Extract the (X, Y) coordinate from the center of the cell holding the provided text.  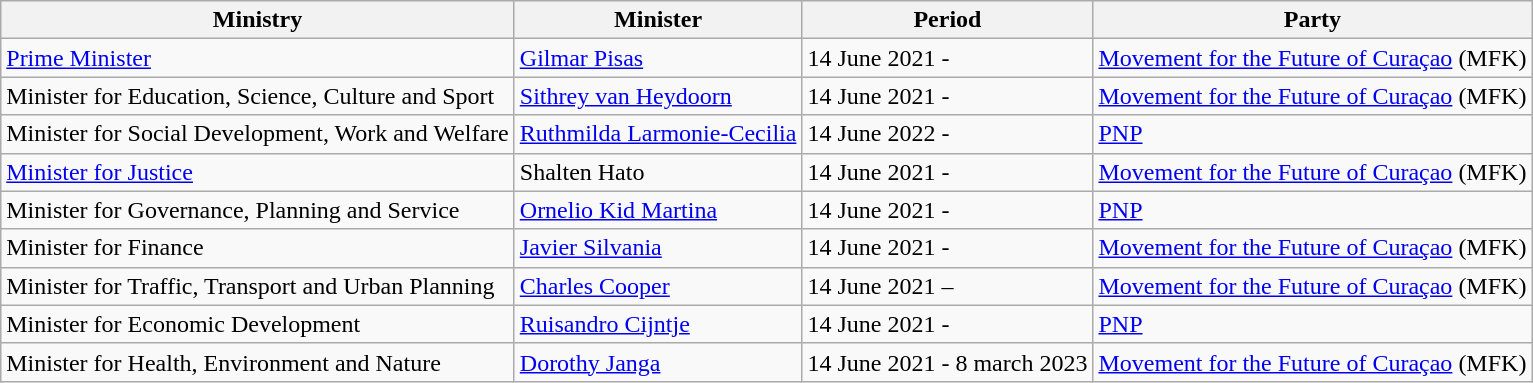
Ornelio Kid Martina (658, 210)
Minister for Traffic, Transport and Urban Planning (258, 286)
Ruisandro Cijntje (658, 324)
Minister for Education, Science, Culture and Sport (258, 96)
14 June 2021 - 8 march 2023 (948, 362)
Ruthmilda Larmonie-Cecilia (658, 134)
Minister (658, 20)
14 June 2021 – (948, 286)
Dorothy Janga (658, 362)
Javier Silvania (658, 248)
Prime Minister (258, 58)
Gilmar Pisas (658, 58)
Minister for Economic Development (258, 324)
Period (948, 20)
Ministry (258, 20)
Minister for Finance (258, 248)
Shalten Hato (658, 172)
Party (1312, 20)
Minister for Governance, Planning and Service (258, 210)
Charles Cooper (658, 286)
Minister for Justice (258, 172)
14 June 2022 - (948, 134)
Minister for Social Development, Work and Welfare (258, 134)
Sithrey van Heydoorn (658, 96)
Minister for Health, Environment and Nature (258, 362)
